Pinpoint the cell where the given text exists, returning its [X, Y] midpoint coordinate. 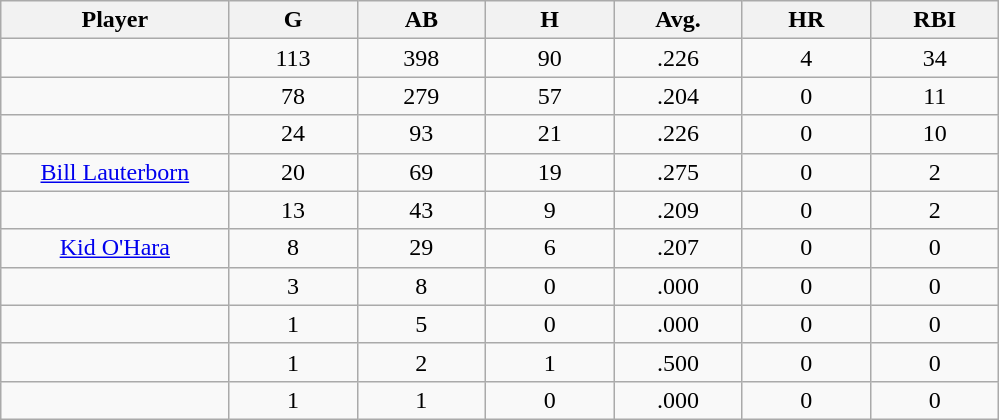
20 [293, 172]
RBI [934, 20]
3 [293, 286]
6 [550, 248]
.207 [678, 248]
Kid O'Hara [115, 248]
.204 [678, 96]
78 [293, 96]
AB [421, 20]
HR [806, 20]
29 [421, 248]
398 [421, 58]
.275 [678, 172]
Player [115, 20]
69 [421, 172]
.209 [678, 210]
43 [421, 210]
H [550, 20]
4 [806, 58]
G [293, 20]
93 [421, 134]
11 [934, 96]
113 [293, 58]
10 [934, 134]
5 [421, 324]
.500 [678, 362]
24 [293, 134]
9 [550, 210]
57 [550, 96]
13 [293, 210]
Avg. [678, 20]
21 [550, 134]
19 [550, 172]
90 [550, 58]
279 [421, 96]
Bill Lauterborn [115, 172]
34 [934, 58]
